Scan for the cell matching the given text and deliver its [x, y] coordinate at center. 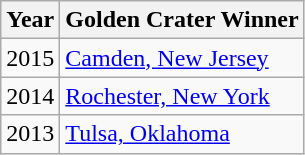
Camden, New Jersey [182, 58]
2015 [30, 58]
2014 [30, 96]
Year [30, 20]
2013 [30, 134]
Golden Crater Winner [182, 20]
Tulsa, Oklahoma [182, 134]
Rochester, New York [182, 96]
